Output the [x, y] coordinate of the center of the cell containing the given text.  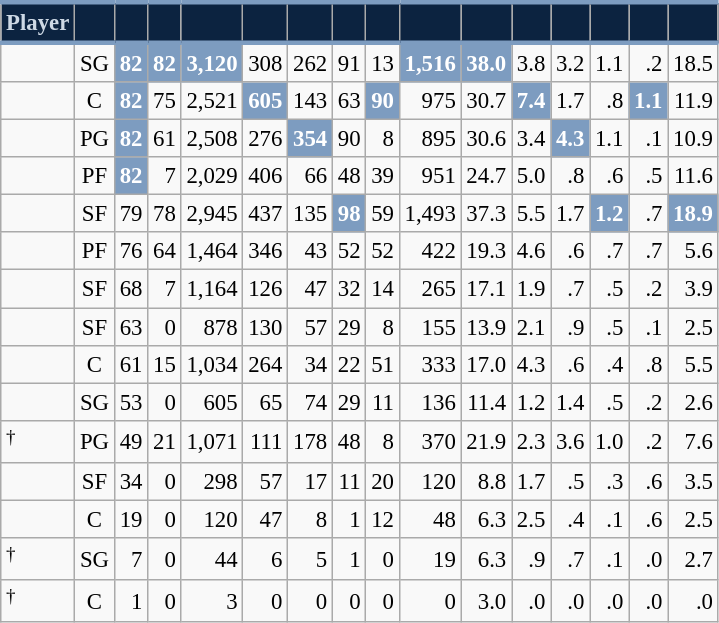
98 [348, 214]
298 [212, 482]
2.6 [693, 402]
76 [130, 251]
1.9 [532, 289]
3.2 [570, 62]
18.9 [693, 214]
7.6 [693, 441]
895 [430, 139]
22 [348, 364]
111 [266, 441]
17 [310, 482]
91 [348, 62]
4.6 [532, 251]
2.1 [532, 327]
1,516 [430, 62]
3.5 [693, 482]
3.4 [532, 139]
3 [212, 601]
24.7 [486, 176]
2,521 [212, 101]
44 [212, 559]
38.0 [486, 62]
66 [310, 176]
1.4 [570, 402]
11.6 [693, 176]
32 [348, 289]
370 [430, 441]
178 [310, 441]
951 [430, 176]
406 [266, 176]
17.1 [486, 289]
78 [164, 214]
1,034 [212, 364]
2.7 [693, 559]
18.5 [693, 62]
136 [430, 402]
11.9 [693, 101]
354 [310, 139]
3.0 [486, 601]
130 [266, 327]
5 [310, 559]
422 [430, 251]
21 [164, 441]
39 [382, 176]
7.4 [532, 101]
19.3 [486, 251]
13 [382, 62]
3.6 [570, 441]
49 [130, 441]
265 [430, 289]
20 [382, 482]
Player [38, 22]
264 [266, 364]
11.4 [486, 402]
3,120 [212, 62]
1,071 [212, 441]
5.6 [693, 251]
74 [310, 402]
53 [130, 402]
21.9 [486, 441]
155 [430, 327]
10.9 [693, 139]
43 [310, 251]
2.3 [532, 441]
2,508 [212, 139]
14 [382, 289]
135 [310, 214]
308 [266, 62]
79 [130, 214]
3.9 [693, 289]
12 [382, 519]
8.8 [486, 482]
51 [382, 364]
30.7 [486, 101]
15 [164, 364]
68 [130, 289]
.3 [610, 482]
2,029 [212, 176]
37.3 [486, 214]
64 [164, 251]
262 [310, 62]
2,945 [212, 214]
65 [266, 402]
437 [266, 214]
276 [266, 139]
59 [382, 214]
1,493 [430, 214]
3.8 [532, 62]
333 [430, 364]
975 [430, 101]
75 [164, 101]
13.9 [486, 327]
126 [266, 289]
346 [266, 251]
5.0 [532, 176]
1,464 [212, 251]
1,164 [212, 289]
143 [310, 101]
1.0 [610, 441]
6 [266, 559]
30.6 [486, 139]
878 [212, 327]
17.0 [486, 364]
